From the cell containing the given text, extract its center point as [X, Y] coordinate. 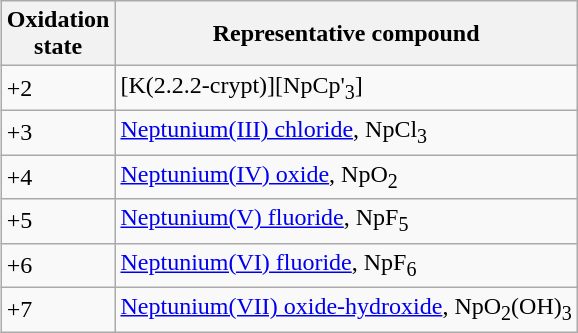
Neptunium(VII) oxide-hydroxide, NpO2(OH)3 [346, 310]
+5 [58, 221]
+3 [58, 132]
Representative compound [346, 34]
Neptunium(IV) oxide, NpO2 [346, 176]
Neptunium(III) chloride, NpCl3 [346, 132]
[K(2.2.2-crypt)][NpCp'3] [346, 88]
Oxidation state [58, 34]
+4 [58, 176]
Neptunium(VI) fluoride, NpF6 [346, 265]
+7 [58, 310]
+2 [58, 88]
Neptunium(V) fluoride, NpF5 [346, 221]
+6 [58, 265]
